Identify which cell holds the provided text, then report its (X, Y) central coordinate. 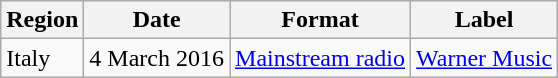
Italy (42, 58)
Mainstream radio (320, 58)
Format (320, 20)
4 March 2016 (157, 58)
Label (484, 20)
Warner Music (484, 58)
Date (157, 20)
Region (42, 20)
